Find where the given text appears and provide that cell's center as (X, Y) coordinate. 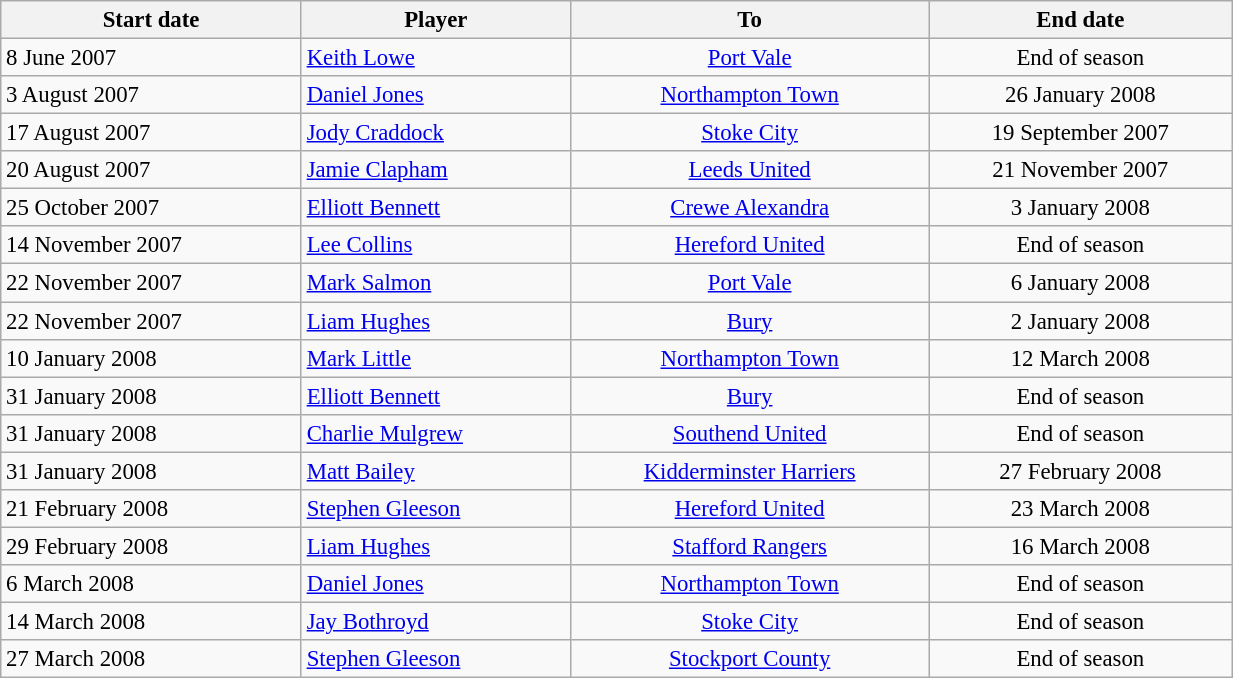
6 March 2008 (152, 584)
Crewe Alexandra (750, 208)
6 January 2008 (1080, 283)
20 August 2007 (152, 170)
2 January 2008 (1080, 321)
27 February 2008 (1080, 471)
Start date (152, 20)
29 February 2008 (152, 546)
Keith Lowe (436, 58)
Mark Little (436, 358)
Charlie Mulgrew (436, 433)
Jay Bothroyd (436, 621)
Stafford Rangers (750, 546)
26 January 2008 (1080, 95)
3 August 2007 (152, 95)
17 August 2007 (152, 133)
25 October 2007 (152, 208)
21 November 2007 (1080, 170)
Southend United (750, 433)
Jamie Clapham (436, 170)
19 September 2007 (1080, 133)
Player (436, 20)
Jody Craddock (436, 133)
21 February 2008 (152, 509)
27 March 2008 (152, 659)
8 June 2007 (152, 58)
Kidderminster Harriers (750, 471)
Mark Salmon (436, 283)
Lee Collins (436, 245)
Leeds United (750, 170)
End date (1080, 20)
Stockport County (750, 659)
12 March 2008 (1080, 358)
Matt Bailey (436, 471)
23 March 2008 (1080, 509)
10 January 2008 (152, 358)
16 March 2008 (1080, 546)
To (750, 20)
3 January 2008 (1080, 208)
14 November 2007 (152, 245)
14 March 2008 (152, 621)
